Extract the [x, y] coordinate from the center of the cell holding the provided text.  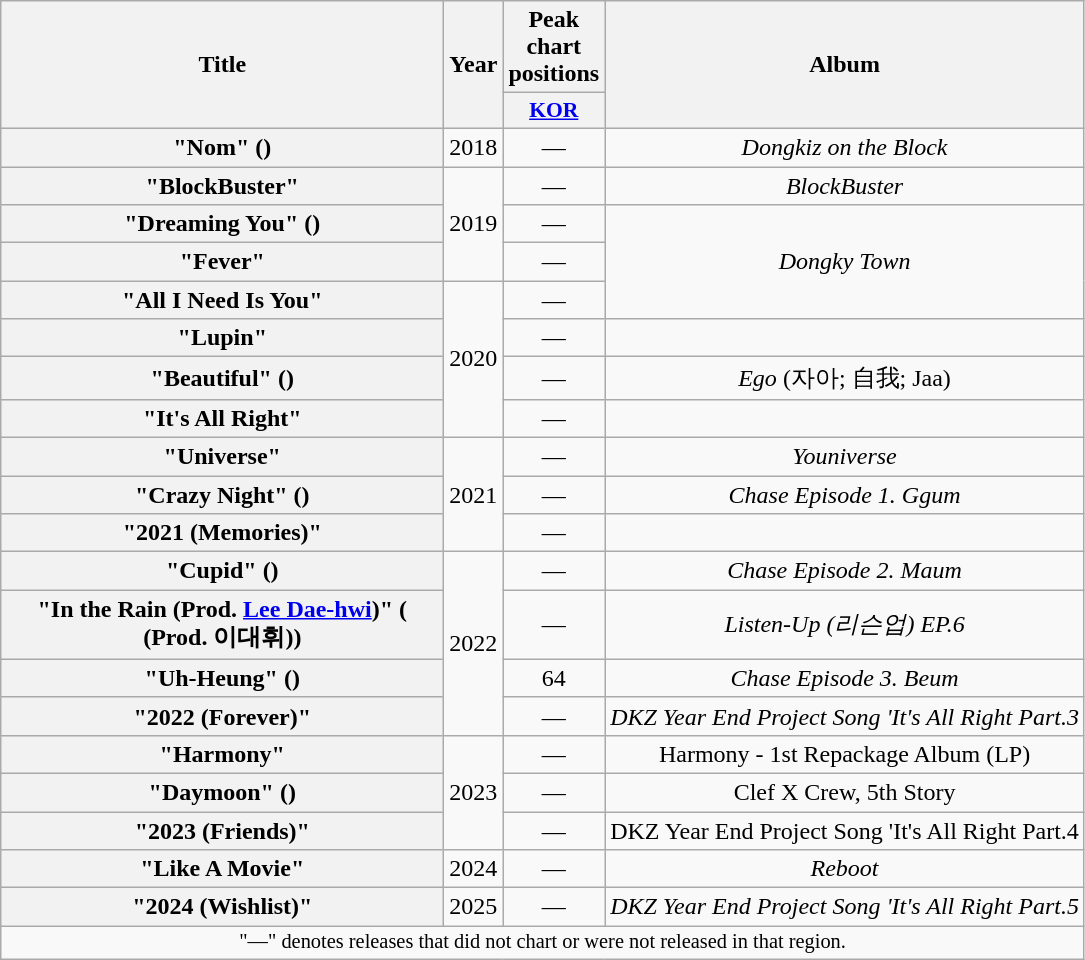
DKZ Year End Project Song 'It's All Right Part.3 [845, 716]
"2022 (Forever)" [222, 716]
"BlockBuster" [222, 185]
"Daymoon" () [222, 792]
"Dreaming You" () [222, 224]
Ego (자아; 自我; Jaa) [845, 378]
DKZ Year End Project Song 'It's All Right Part.5 [845, 907]
"Nom" () [222, 147]
"2021 (Memories)" [222, 533]
"Crazy Night" () [222, 495]
Dongky Town [845, 262]
"2024 (Wishlist)" [222, 907]
Album [845, 65]
Title [222, 65]
"Lupin" [222, 338]
"Universe" [222, 456]
"Uh-Heung" () [222, 678]
"2023 (Friends)" [222, 831]
Peak chart positions [554, 47]
2018 [474, 147]
Chase Episode 3. Beum [845, 678]
Dongkiz on the Block [845, 147]
KOR [554, 111]
2024 [474, 869]
"Harmony" [222, 754]
"Fever" [222, 262]
DKZ Year End Project Song 'It's All Right Part.4 [845, 831]
Year [474, 65]
"—" denotes releases that did not chart or were not released in that region. [543, 943]
Clef X Crew, 5th Story [845, 792]
"Like A Movie" [222, 869]
2021 [474, 494]
2022 [474, 644]
"It's All Right" [222, 418]
2023 [474, 792]
Chase Episode 1. Ggum [845, 495]
"In the Rain (Prod. Lee Dae-hwi)" ( (Prod. 이대휘)) [222, 625]
64 [554, 678]
"Beautiful" () [222, 378]
Chase Episode 2. Maum [845, 571]
2020 [474, 360]
"All I Need Is You" [222, 300]
2025 [474, 907]
Youniverse [845, 456]
BlockBuster [845, 185]
Listen-Up (리슨업) EP.6 [845, 625]
Reboot [845, 869]
"Cupid" () [222, 571]
2019 [474, 223]
Harmony - 1st Repackage Album (LP) [845, 754]
